Output the [X, Y] coordinate of the center of the cell containing the given text.  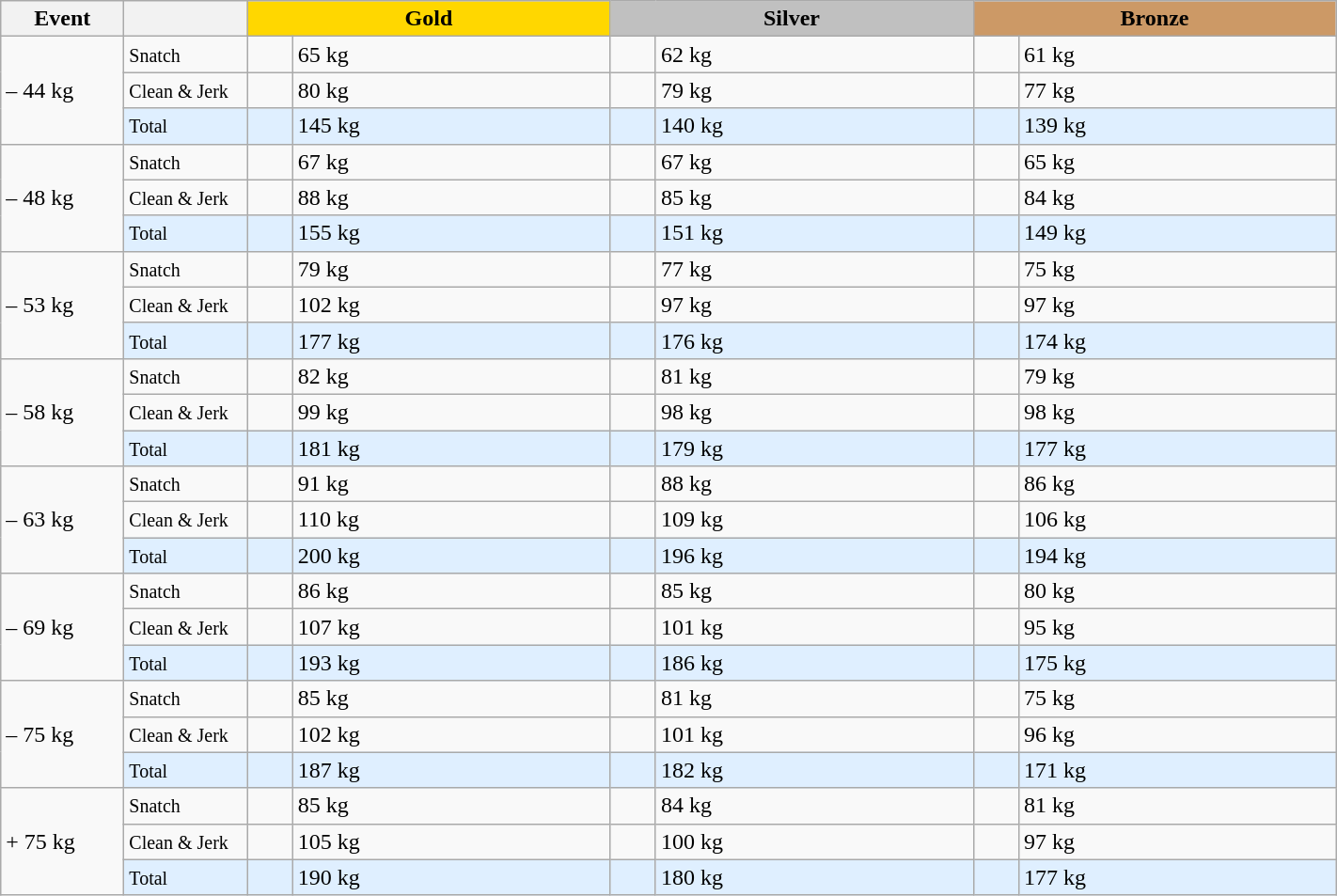
Silver [792, 19]
99 kg [451, 412]
190 kg [451, 877]
110 kg [451, 520]
– 63 kg [62, 520]
176 kg [814, 340]
– 44 kg [62, 90]
96 kg [1177, 734]
– 53 kg [62, 305]
171 kg [1177, 770]
Bronze [1155, 19]
155 kg [451, 233]
91 kg [451, 484]
100 kg [814, 841]
95 kg [1177, 627]
82 kg [451, 376]
140 kg [814, 126]
193 kg [451, 663]
– 58 kg [62, 412]
145 kg [451, 126]
179 kg [814, 448]
– 69 kg [62, 627]
187 kg [451, 770]
194 kg [1177, 556]
181 kg [451, 448]
– 48 kg [62, 197]
Gold [429, 19]
109 kg [814, 520]
175 kg [1177, 663]
174 kg [1177, 340]
180 kg [814, 877]
Event [62, 19]
139 kg [1177, 126]
182 kg [814, 770]
105 kg [451, 841]
107 kg [451, 627]
106 kg [1177, 520]
186 kg [814, 663]
196 kg [814, 556]
149 kg [1177, 233]
151 kg [814, 233]
200 kg [451, 556]
61 kg [1177, 55]
– 75 kg [62, 734]
62 kg [814, 55]
+ 75 kg [62, 841]
